Return [X, Y] of the center of cell containing provided text 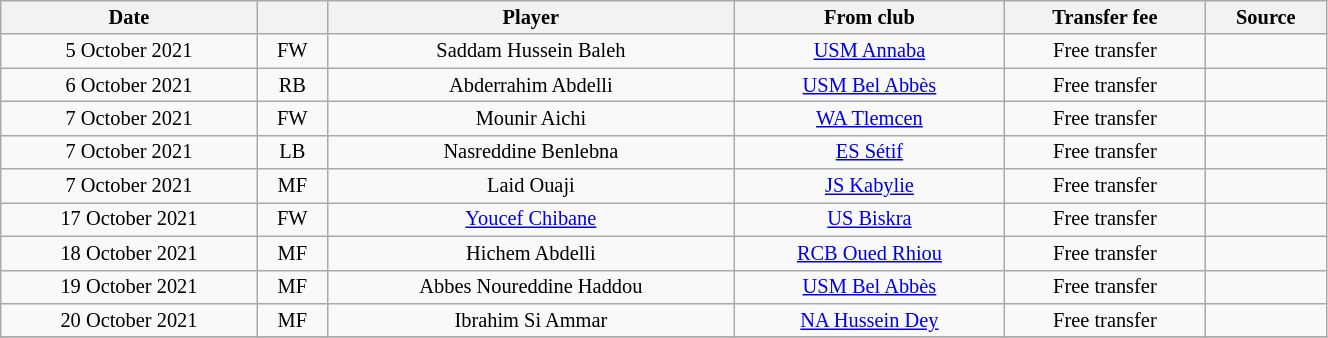
NA Hussein Dey [869, 320]
18 October 2021 [129, 253]
RCB Oued Rhiou [869, 253]
Saddam Hussein Baleh [530, 51]
RB [292, 85]
Abderrahim Abdelli [530, 85]
USM Annaba [869, 51]
19 October 2021 [129, 287]
Youcef Chibane [530, 219]
WA Tlemcen [869, 118]
LB [292, 152]
ES Sétif [869, 152]
From club [869, 17]
20 October 2021 [129, 320]
Player [530, 17]
Abbes Noureddine Haddou [530, 287]
Laid Ouaji [530, 186]
5 October 2021 [129, 51]
Hichem Abdelli [530, 253]
Mounir Aichi [530, 118]
Transfer fee [1106, 17]
17 October 2021 [129, 219]
Source [1266, 17]
US Biskra [869, 219]
Nasreddine Benlebna [530, 152]
Date [129, 17]
6 October 2021 [129, 85]
Ibrahim Si Ammar [530, 320]
JS Kabylie [869, 186]
